Output the (x, y) coordinate of the center of the cell containing the given text.  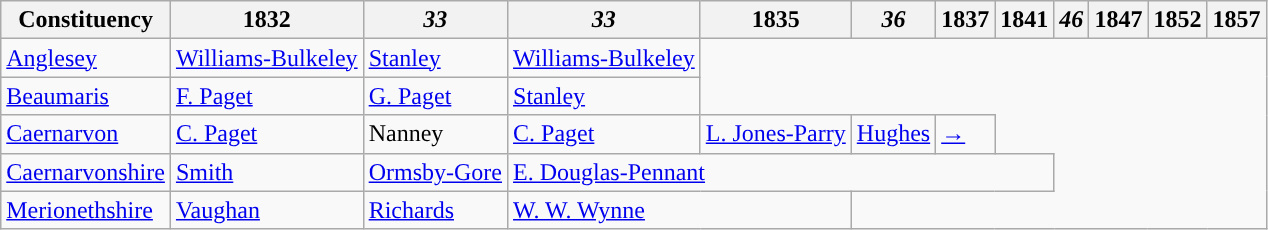
Beaumaris (86, 96)
Constituency (86, 20)
Hughes (893, 134)
1857 (1236, 20)
1847 (1118, 20)
F. Paget (266, 96)
→ (966, 134)
Nanney (435, 134)
46 (1072, 20)
Caernarvon (86, 134)
1841 (1024, 20)
G. Paget (435, 96)
Merionethshire (86, 210)
1835 (776, 20)
1837 (966, 20)
Anglesey (86, 58)
Richards (435, 210)
E. Douglas-Pennant (781, 172)
1832 (266, 20)
Smith (266, 172)
Caernarvonshire (86, 172)
Ormsby-Gore (435, 172)
36 (893, 20)
Vaughan (266, 210)
L. Jones-Parry (776, 134)
1852 (1178, 20)
W. W. Wynne (680, 210)
